Identify which cell holds the provided text, then report its [x, y] central coordinate. 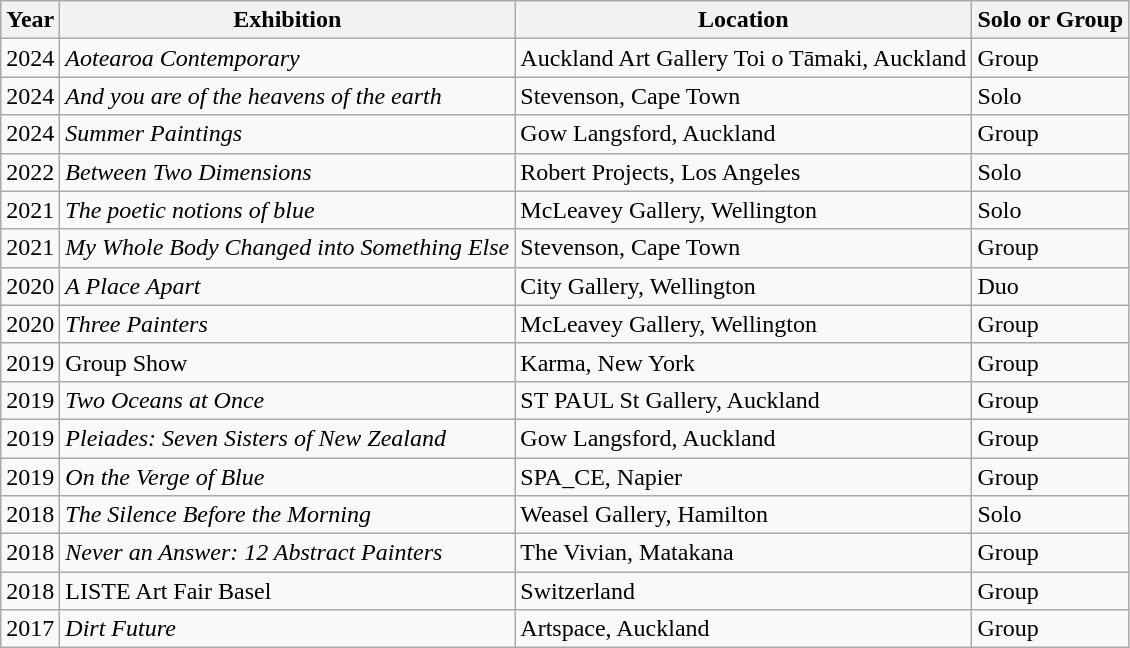
The poetic notions of blue [288, 210]
Two Oceans at Once [288, 400]
Exhibition [288, 20]
Dirt Future [288, 629]
My Whole Body Changed into Something Else [288, 248]
Weasel Gallery, Hamilton [744, 515]
Summer Paintings [288, 134]
Robert Projects, Los Angeles [744, 172]
Year [30, 20]
Between Two Dimensions [288, 172]
SPA_CE, Napier [744, 477]
The Silence Before the Morning [288, 515]
2022 [30, 172]
Never an Answer: 12 Abstract Painters [288, 553]
Aotearoa Contemporary [288, 58]
Auckland Art Gallery Toi o Tāmaki, Auckland [744, 58]
ST PAUL St Gallery, Auckland [744, 400]
Group Show [288, 362]
And you are of the heavens of the earth [288, 96]
Artspace, Auckland [744, 629]
Location [744, 20]
Karma, New York [744, 362]
Duo [1050, 286]
2017 [30, 629]
The Vivian, Matakana [744, 553]
City Gallery, Wellington [744, 286]
A Place Apart [288, 286]
LISTE Art Fair Basel [288, 591]
Pleiades: Seven Sisters of New Zealand [288, 438]
Switzerland [744, 591]
Three Painters [288, 324]
On the Verge of Blue [288, 477]
Solo or Group [1050, 20]
